Determine the (x, y) coordinate at the center of the cell enclosing the given text.  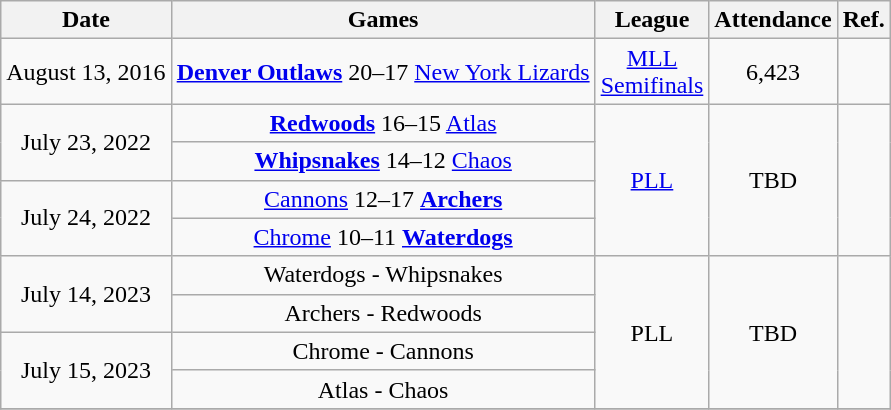
Cannons 12–17 Archers (383, 199)
August 13, 2016 (86, 72)
Date (86, 20)
July 24, 2022 (86, 218)
July 23, 2022 (86, 142)
6,423 (773, 72)
July 14, 2023 (86, 294)
Whipsnakes 14–12 Chaos (383, 161)
Games (383, 20)
Archers - Redwoods (383, 313)
Ref. (864, 20)
Waterdogs - Whipsnakes (383, 275)
July 15, 2023 (86, 370)
Chrome - Cannons (383, 351)
Attendance (773, 20)
Denver Outlaws 20–17 New York Lizards (383, 72)
Chrome 10–11 Waterdogs (383, 237)
Redwoods 16–15 Atlas (383, 123)
MLLSemifinals (652, 72)
League (652, 20)
Atlas - Chaos (383, 389)
